For the text-containing cell, return its midpoint in [X, Y] coordinate format. 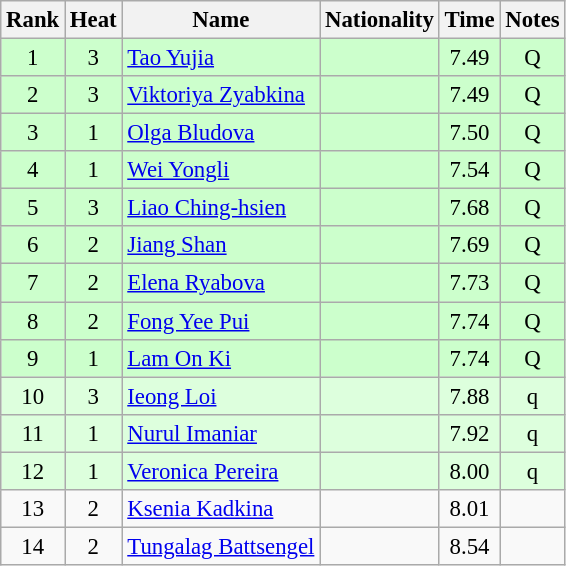
5 [33, 208]
Heat [94, 20]
7.73 [470, 283]
8 [33, 321]
Fong Yee Pui [221, 321]
9 [33, 358]
12 [33, 471]
Ksenia Kadkina [221, 509]
Name [221, 20]
7.54 [470, 170]
7.88 [470, 396]
7 [33, 283]
Time [470, 20]
7.68 [470, 208]
4 [33, 170]
Tao Yujia [221, 58]
Olga Bludova [221, 133]
Liao Ching-hsien [221, 208]
7.92 [470, 433]
7.69 [470, 245]
Wei Yongli [221, 170]
10 [33, 396]
8.00 [470, 471]
Nationality [380, 20]
Ieong Loi [221, 396]
13 [33, 509]
11 [33, 433]
Jiang Shan [221, 245]
Rank [33, 20]
Notes [532, 20]
Elena Ryabova [221, 283]
8.01 [470, 509]
7.50 [470, 133]
Veronica Pereira [221, 471]
Nurul Imaniar [221, 433]
8.54 [470, 546]
6 [33, 245]
Tungalag Battsengel [221, 546]
14 [33, 546]
Lam On Ki [221, 358]
Viktoriya Zyabkina [221, 95]
